From the cell containing the given text, extract its center point as [x, y] coordinate. 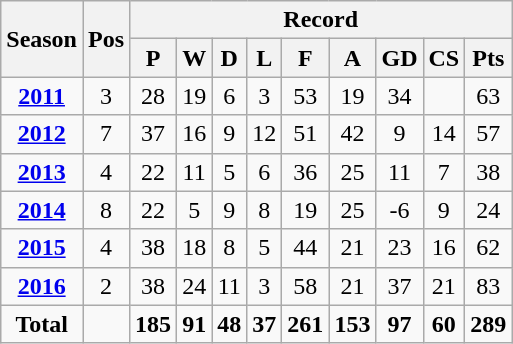
Season [42, 39]
-6 [400, 210]
23 [400, 248]
Pos [106, 39]
Total [42, 324]
53 [306, 96]
2011 [42, 96]
14 [444, 134]
34 [400, 96]
83 [488, 286]
2013 [42, 172]
261 [306, 324]
2012 [42, 134]
48 [230, 324]
60 [444, 324]
F [306, 58]
P [154, 58]
CS [444, 58]
51 [306, 134]
57 [488, 134]
D [230, 58]
42 [352, 134]
2014 [42, 210]
18 [194, 248]
Pts [488, 58]
2015 [42, 248]
91 [194, 324]
289 [488, 324]
2 [106, 286]
44 [306, 248]
12 [264, 134]
97 [400, 324]
62 [488, 248]
W [194, 58]
L [264, 58]
GD [400, 58]
58 [306, 286]
63 [488, 96]
28 [154, 96]
185 [154, 324]
A [352, 58]
2016 [42, 286]
153 [352, 324]
Record [321, 20]
36 [306, 172]
